Pinpoint the cell where the given text exists, returning its (x, y) midpoint coordinate. 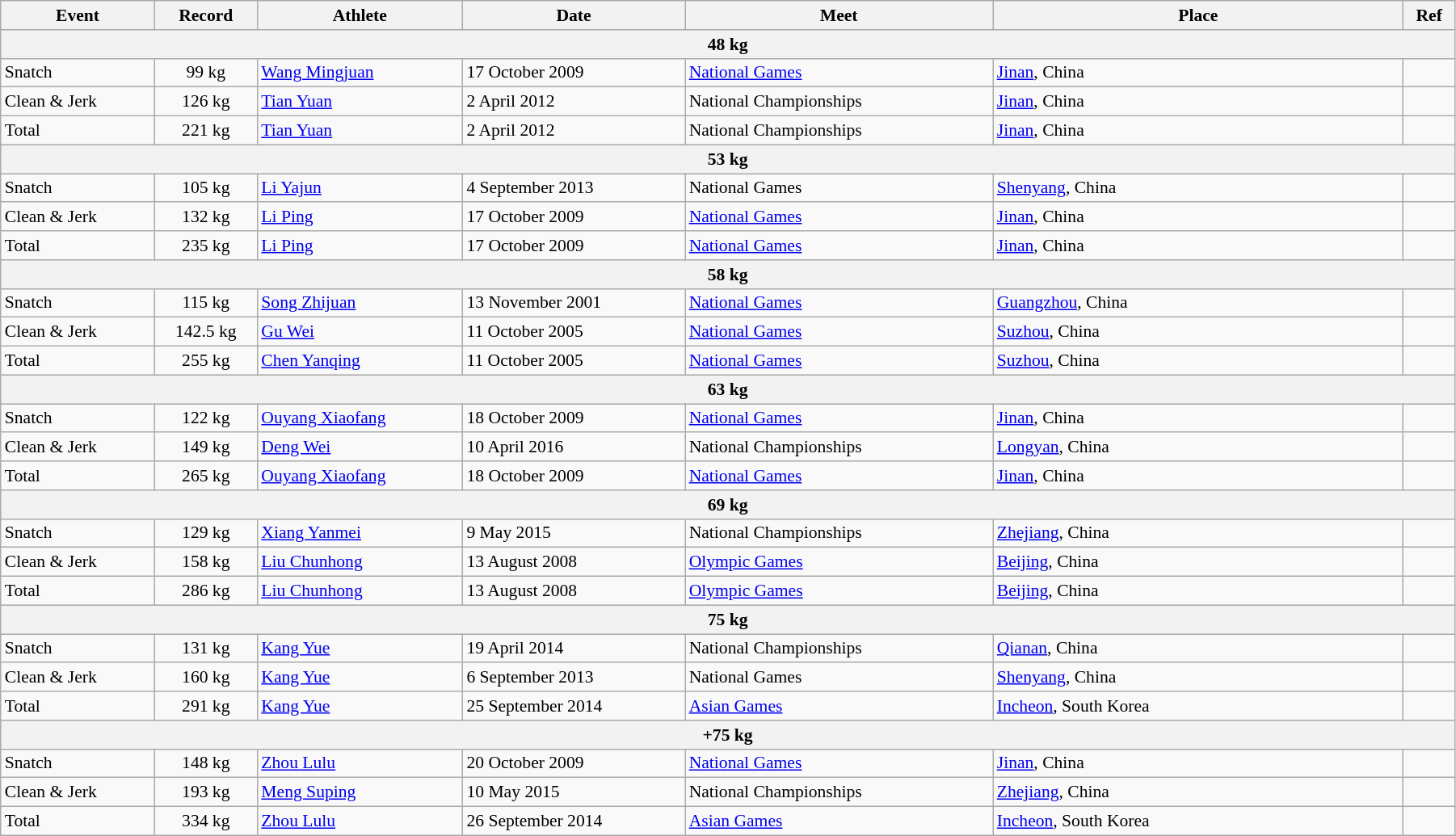
126 kg (205, 102)
Chen Yanqing (360, 361)
265 kg (205, 476)
Song Zhijuan (360, 303)
131 kg (205, 649)
25 September 2014 (574, 706)
334 kg (205, 821)
142.5 kg (205, 332)
Event (78, 15)
Date (574, 15)
Place (1198, 15)
122 kg (205, 418)
+75 kg (728, 735)
132 kg (205, 217)
53 kg (728, 159)
63 kg (728, 389)
Athlete (360, 15)
Record (205, 15)
6 September 2013 (574, 678)
105 kg (205, 188)
193 kg (205, 792)
286 kg (205, 591)
Wang Mingjuan (360, 73)
13 November 2001 (574, 303)
48 kg (728, 44)
Deng Wei (360, 447)
291 kg (205, 706)
129 kg (205, 533)
4 September 2013 (574, 188)
9 May 2015 (574, 533)
10 May 2015 (574, 792)
69 kg (728, 505)
221 kg (205, 131)
Longyan, China (1198, 447)
10 April 2016 (574, 447)
99 kg (205, 73)
149 kg (205, 447)
Meng Suping (360, 792)
75 kg (728, 620)
Gu Wei (360, 332)
235 kg (205, 246)
Qianan, China (1198, 649)
19 April 2014 (574, 649)
158 kg (205, 562)
Li Yajun (360, 188)
115 kg (205, 303)
Guangzhou, China (1198, 303)
58 kg (728, 275)
26 September 2014 (574, 821)
255 kg (205, 361)
148 kg (205, 763)
160 kg (205, 678)
20 October 2009 (574, 763)
Ref (1429, 15)
Xiang Yanmei (360, 533)
Meet (839, 15)
